Find where the given text appears and provide that cell's center as (x, y) coordinate. 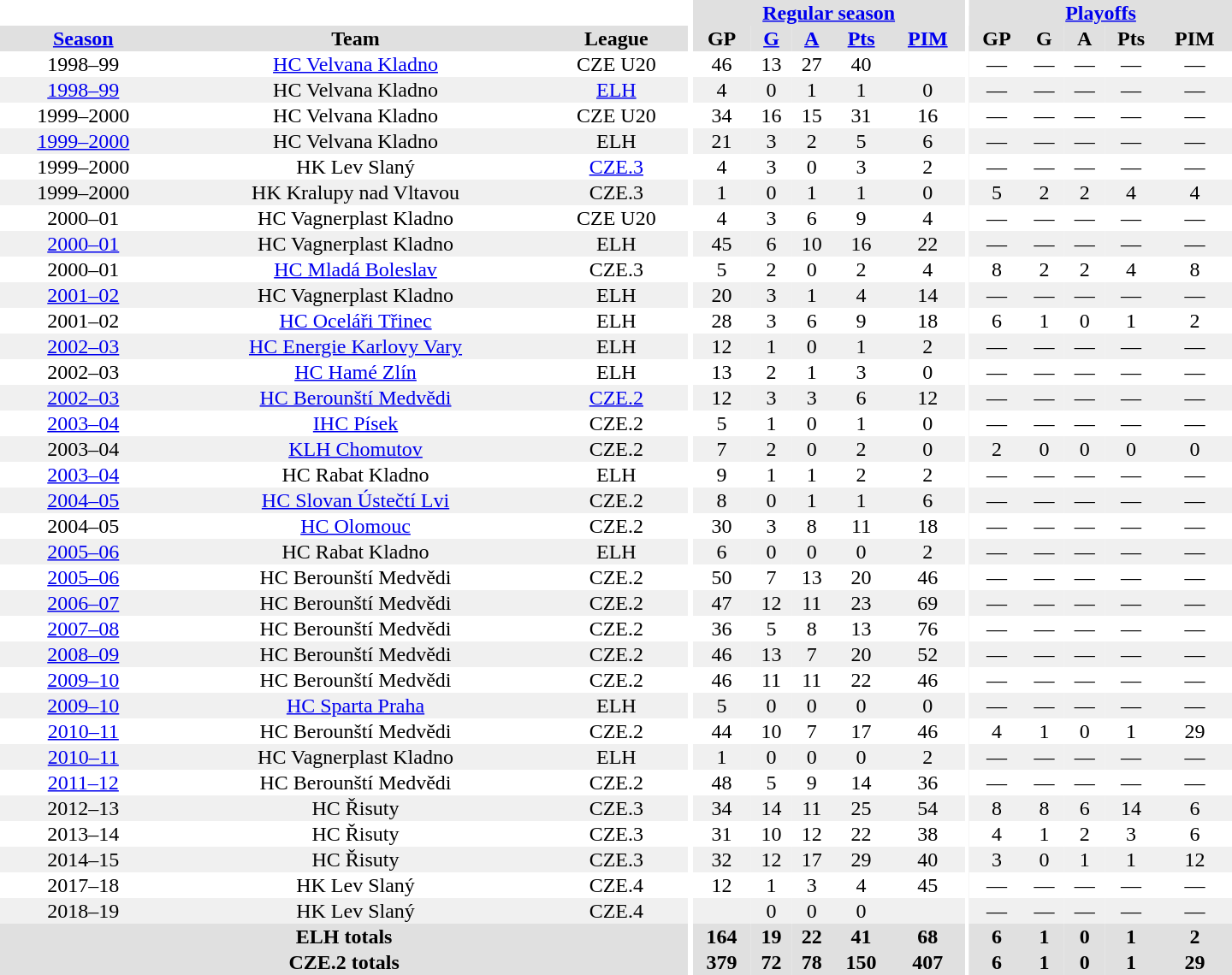
41 (861, 937)
2012–13 (84, 808)
72 (772, 962)
HC Sparta Praha (356, 706)
Season (84, 38)
164 (721, 937)
25 (861, 808)
2018–19 (84, 911)
150 (861, 962)
44 (721, 731)
54 (927, 808)
76 (927, 629)
KLH Chomutov (356, 449)
Team (356, 38)
28 (721, 321)
Regular season (828, 13)
2011–12 (84, 783)
HK Kralupy nad Vltavou (356, 192)
78 (811, 962)
30 (721, 526)
52 (927, 654)
League (616, 38)
Playoffs (1100, 13)
50 (721, 577)
27 (811, 64)
2006–07 (84, 603)
2007–08 (84, 629)
HC Oceláři Třinec (356, 321)
19 (772, 937)
38 (927, 834)
HC Slovan Ústečtí Lvi (356, 500)
CZE.2 totals (344, 962)
2017–18 (84, 885)
2013–14 (84, 834)
407 (927, 962)
2014–15 (84, 860)
HC Hamé Zlín (356, 372)
HC Energie Karlovy Vary (356, 346)
HC Olomouc (356, 526)
379 (721, 962)
HC Mladá Boleslav (356, 269)
ELH totals (344, 937)
23 (861, 603)
48 (721, 783)
15 (811, 115)
2008–09 (84, 654)
69 (927, 603)
47 (721, 603)
32 (721, 860)
21 (721, 141)
IHC Písek (356, 423)
68 (927, 937)
